Identify which cell holds the provided text, then report its (x, y) central coordinate. 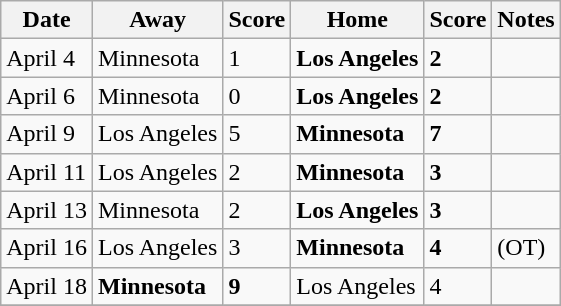
April 16 (47, 248)
1 (257, 58)
(OT) (526, 248)
Away (157, 20)
Date (47, 20)
5 (257, 134)
7 (458, 134)
0 (257, 96)
April 9 (47, 134)
April 18 (47, 286)
Notes (526, 20)
Home (358, 20)
9 (257, 286)
April 6 (47, 96)
April 11 (47, 172)
April 4 (47, 58)
April 13 (47, 210)
